From the cell containing the given text, extract its center point as (x, y) coordinate. 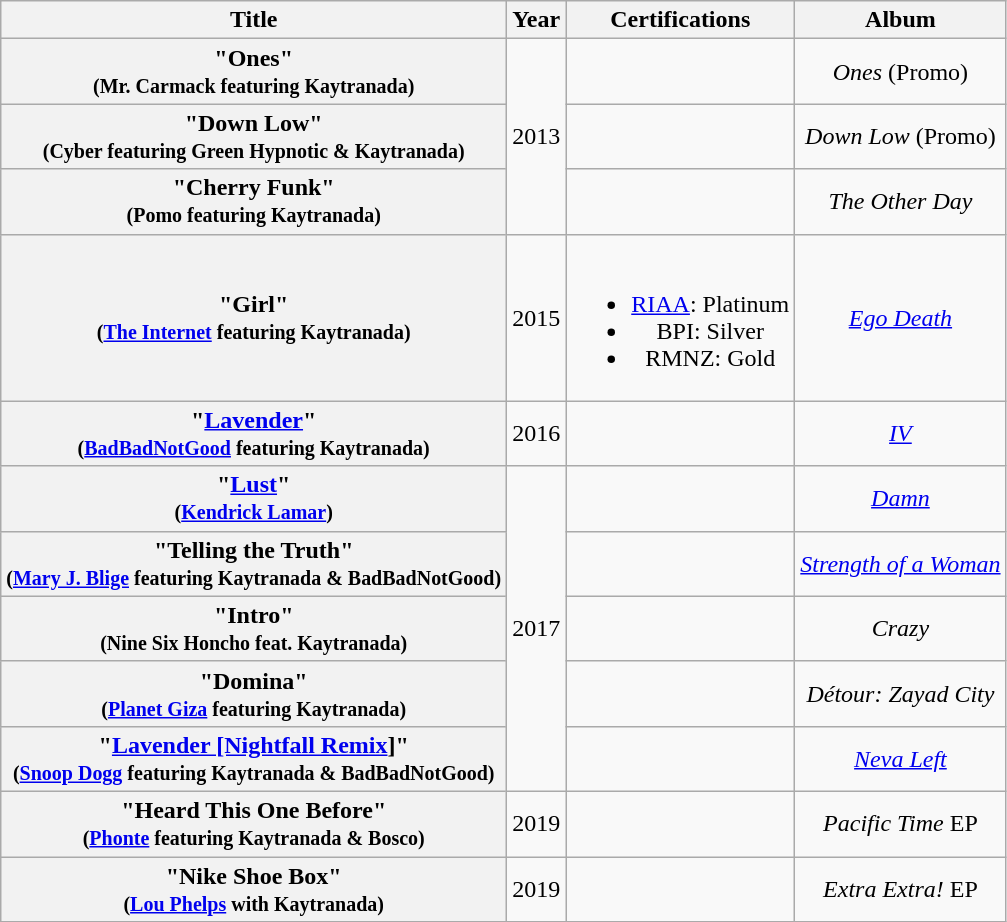
Détour: Zayad City (900, 694)
Neva Left (900, 758)
2013 (536, 136)
"Nike Shoe Box"(Lou Phelps with Kaytranada) (254, 888)
"Ones"(Mr. Carmack featuring Kaytranada) (254, 72)
Extra Extra! EP (900, 888)
"Telling the Truth"(Mary J. Blige featuring Kaytranada & BadBadNotGood) (254, 564)
2015 (536, 318)
"Cherry Funk"(Pomo featuring Kaytranada) (254, 202)
Certifications (680, 20)
"Down Low"(Cyber featuring Green Hypnotic & Kaytranada) (254, 136)
RIAA: PlatinumBPI: SilverRMNZ: Gold (680, 318)
Pacific Time EP (900, 824)
2017 (536, 628)
Ones (Promo) (900, 72)
Year (536, 20)
"Intro"(Nine Six Honcho feat. Kaytranada) (254, 628)
"Heard This One Before"(Phonte featuring Kaytranada & Bosco) (254, 824)
Damn (900, 498)
"Lust"(Kendrick Lamar) (254, 498)
Crazy (900, 628)
"Lavender"(BadBadNotGood featuring Kaytranada) (254, 434)
Title (254, 20)
Down Low (Promo) (900, 136)
The Other Day (900, 202)
Album (900, 20)
2016 (536, 434)
Strength of a Woman (900, 564)
"Lavender [Nightfall Remix]"(Snoop Dogg featuring Kaytranada & BadBadNotGood) (254, 758)
"Girl"(The Internet featuring Kaytranada) (254, 318)
Ego Death (900, 318)
IV (900, 434)
"Domina"(Planet Giza featuring Kaytranada) (254, 694)
